Provide the [X, Y] coordinate of the cell's center where the given text is located.  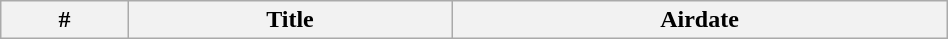
Airdate [700, 20]
Title [290, 20]
# [64, 20]
